Output the [X, Y] coordinate of the center of the cell containing the given text.  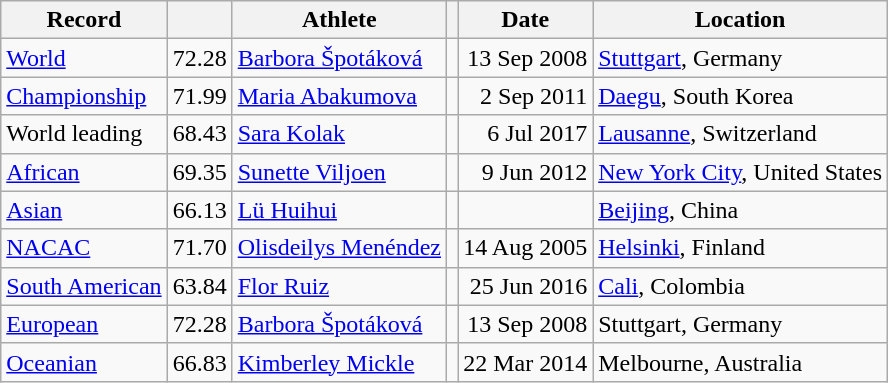
14 Aug 2005 [526, 248]
Oceanian [84, 362]
World [84, 58]
69.35 [200, 172]
68.43 [200, 134]
Championship [84, 96]
63.84 [200, 286]
Asian [84, 210]
9 Jun 2012 [526, 172]
Sara Kolak [339, 134]
6 Jul 2017 [526, 134]
African [84, 172]
Cali, Colombia [740, 286]
European [84, 324]
Location [740, 20]
71.99 [200, 96]
22 Mar 2014 [526, 362]
Record [84, 20]
66.83 [200, 362]
Kimberley Mickle [339, 362]
Olisdeilys Menéndez [339, 248]
Lausanne, Switzerland [740, 134]
Athlete [339, 20]
NACAC [84, 248]
Melbourne, Australia [740, 362]
71.70 [200, 248]
Beijing, China [740, 210]
World leading [84, 134]
South American [84, 286]
Daegu, South Korea [740, 96]
66.13 [200, 210]
25 Jun 2016 [526, 286]
Sunette Viljoen [339, 172]
2 Sep 2011 [526, 96]
New York City, United States [740, 172]
Date [526, 20]
Flor Ruiz [339, 286]
Helsinki, Finland [740, 248]
Lü Huihui [339, 210]
Maria Abakumova [339, 96]
